Locate the cell with the specified text and output its [X, Y] center coordinate. 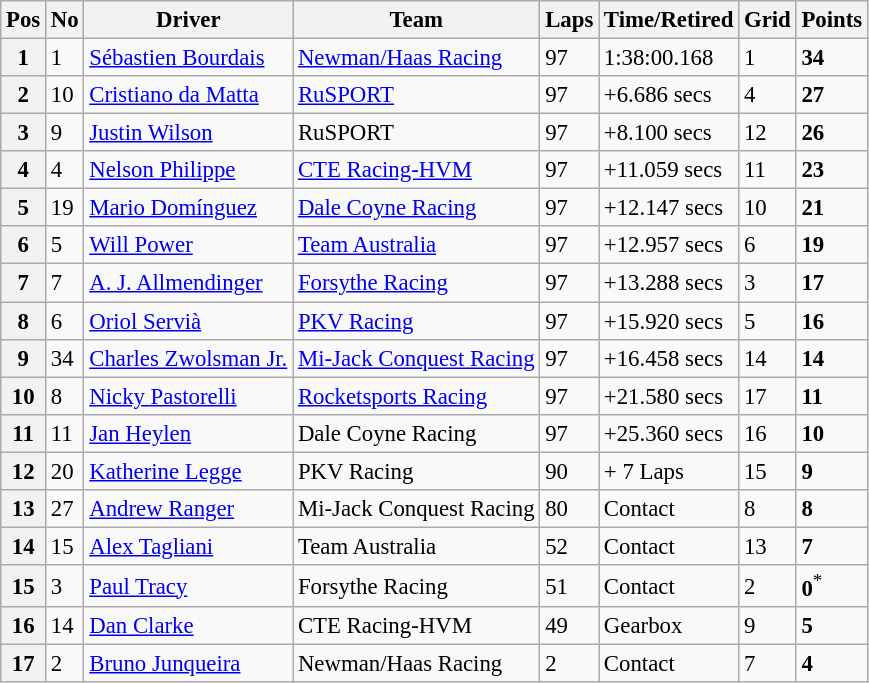
Katherine Legge [188, 471]
Laps [570, 20]
Nelson Philippe [188, 170]
Will Power [188, 245]
1:38:00.168 [669, 58]
A. J. Allmendinger [188, 283]
20 [65, 471]
+12.147 secs [669, 208]
Paul Tracy [188, 586]
+16.458 secs [669, 358]
Nicky Pastorelli [188, 396]
Grid [768, 20]
+21.580 secs [669, 396]
Alex Tagliani [188, 546]
Mario Domínguez [188, 208]
Dan Clarke [188, 626]
Sébastien Bourdais [188, 58]
+ 7 Laps [669, 471]
80 [570, 509]
Rocketsports Racing [416, 396]
Justin Wilson [188, 133]
+6.686 secs [669, 95]
90 [570, 471]
23 [832, 170]
+15.920 secs [669, 321]
+13.288 secs [669, 283]
Cristiano da Matta [188, 95]
52 [570, 546]
Points [832, 20]
Bruno Junqueira [188, 664]
Pos [24, 20]
+11.059 secs [669, 170]
Jan Heylen [188, 433]
Oriol Servià [188, 321]
+12.957 secs [669, 245]
+25.360 secs [669, 433]
26 [832, 133]
0* [832, 586]
Driver [188, 20]
Charles Zwolsman Jr. [188, 358]
Andrew Ranger [188, 509]
Time/Retired [669, 20]
+8.100 secs [669, 133]
Team [416, 20]
51 [570, 586]
49 [570, 626]
No [65, 20]
Gearbox [669, 626]
21 [832, 208]
